Identify which cell holds the provided text, then report its [X, Y] central coordinate. 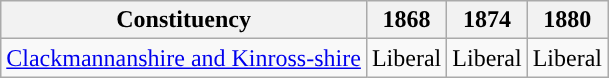
1880 [567, 20]
1874 [487, 20]
1868 [406, 20]
Constituency [184, 20]
Clackmannanshire and Kinross-shire [184, 58]
